Detect which cell encompasses the target text, then output its [x, y] center coordinate. 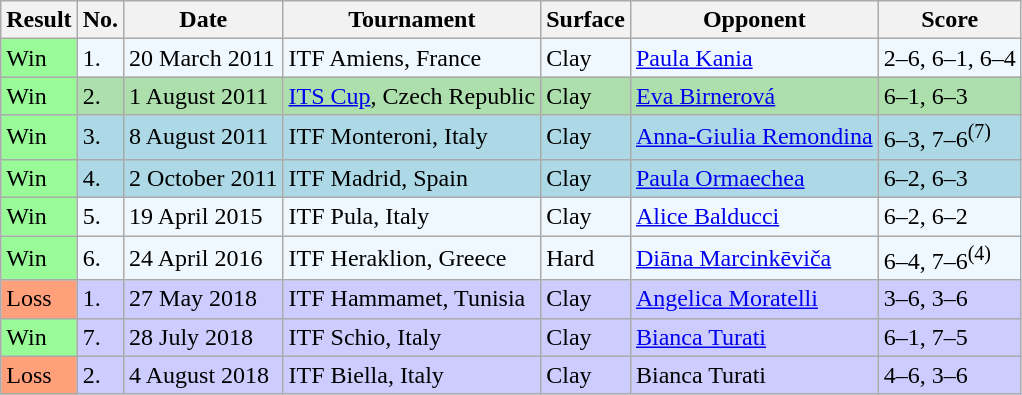
Date [204, 20]
4–6, 3–6 [950, 375]
3. [100, 138]
ITF Madrid, Spain [412, 178]
6–3, 7–6(7) [950, 138]
ITF Biella, Italy [412, 375]
20 March 2011 [204, 58]
28 July 2018 [204, 337]
6–1, 6–3 [950, 96]
Tournament [412, 20]
Eva Birnerová [754, 96]
Score [950, 20]
6–1, 7–5 [950, 337]
Result [39, 20]
24 April 2016 [204, 258]
4. [100, 178]
6–2, 6–3 [950, 178]
8 August 2011 [204, 138]
19 April 2015 [204, 217]
1 August 2011 [204, 96]
ITF Pula, Italy [412, 217]
Hard [586, 258]
ITS Cup, Czech Republic [412, 96]
4 August 2018 [204, 375]
Angelica Moratelli [754, 299]
Anna-Giulia Remondina [754, 138]
ITF Amiens, France [412, 58]
ITF Monteroni, Italy [412, 138]
6–2, 6–2 [950, 217]
ITF Hammamet, Tunisia [412, 299]
7. [100, 337]
2–6, 6–1, 6–4 [950, 58]
6. [100, 258]
5. [100, 217]
Paula Ormaechea [754, 178]
ITF Heraklion, Greece [412, 258]
Paula Kania [754, 58]
Alice Balducci [754, 217]
3–6, 3–6 [950, 299]
6–4, 7–6(4) [950, 258]
No. [100, 20]
Opponent [754, 20]
Diāna Marcinkēviča [754, 258]
ITF Schio, Italy [412, 337]
Surface [586, 20]
2 October 2011 [204, 178]
27 May 2018 [204, 299]
